Detect which cell encompasses the target text, then output its [x, y] center coordinate. 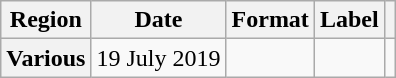
Format [270, 20]
Various [46, 58]
Date [158, 20]
19 July 2019 [158, 58]
Region [46, 20]
Label [349, 20]
